Scan for the cell matching the given text and deliver its [X, Y] coordinate at center. 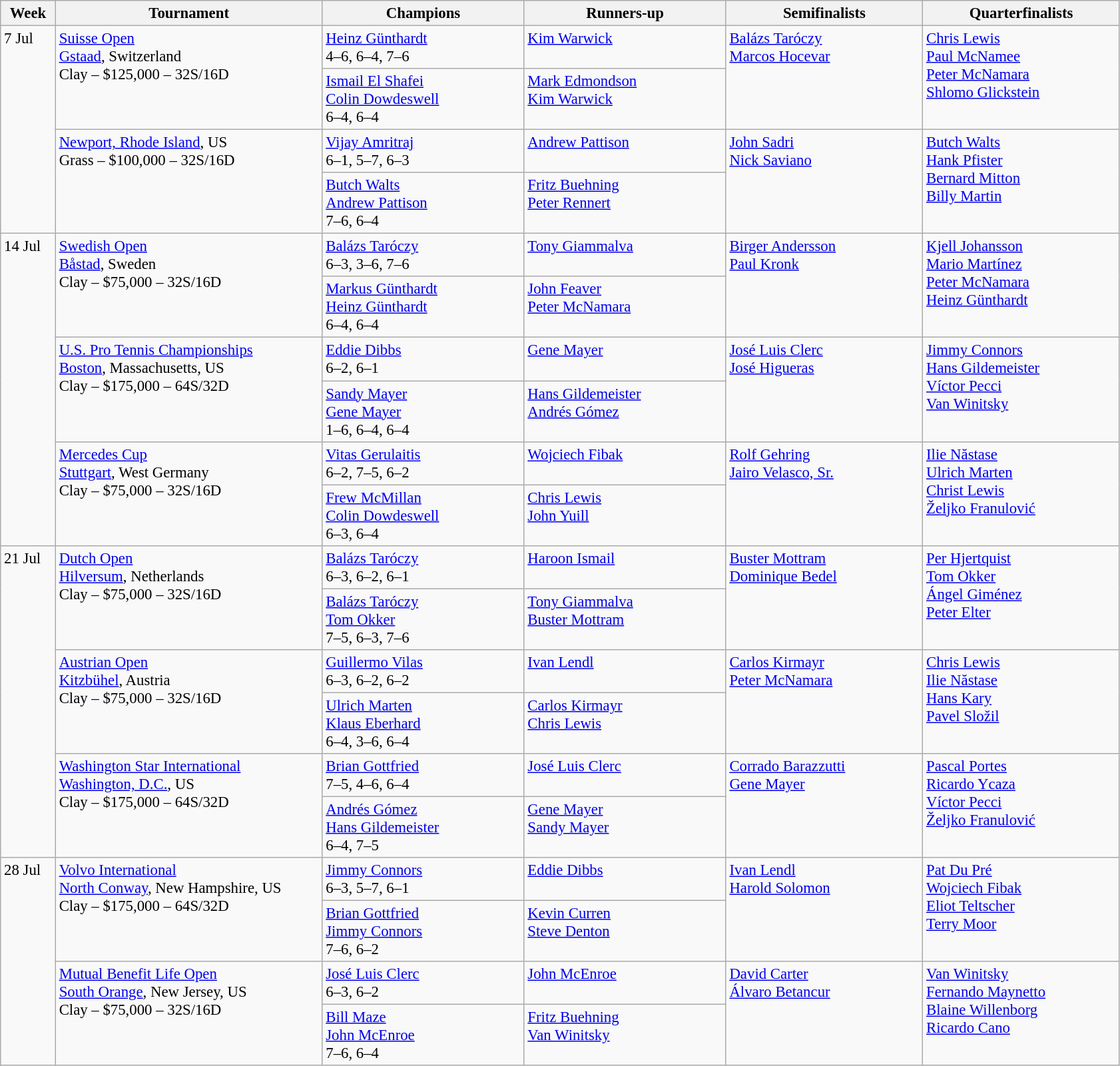
Kevin Curren Steve Denton [625, 932]
Carlos Kirmayr Chris Lewis [625, 723]
Sandy Mayer Gene Mayer 1–6, 6–4, 6–4 [423, 411]
Gene Mayer Sandy Mayer [625, 827]
Kim Warwick [625, 48]
José Luis Clerc 6–3, 6–2 [423, 983]
Tony Giammalva Buster Mottram [625, 619]
Balázs Taróczy Tom Okker 7–5, 6–3, 7–6 [423, 619]
Van Winitsky Fernando Maynetto Blaine Willenborg Ricardo Cano [1021, 1013]
Kjell Johansson Mario Martínez Peter McNamara Heinz Günthardt [1021, 286]
Haroon Ismail [625, 567]
Dutch Open Hilversum, Netherlands Clay – $75,000 – 32S/16D [189, 597]
Ismail El Shafei Colin Dowdeswell 6–4, 6–4 [423, 99]
Mutual Benefit Life Open South Orange, New Jersey, US Clay – $75,000 – 32S/16D [189, 1013]
Newport, Rhode Island, US Grass – $100,000 – 32S/16D [189, 182]
Frew McMillan Colin Dowdeswell 6–3, 6–4 [423, 515]
Runners-up [625, 13]
David Carter Álvaro Betancur [824, 1013]
Butch Walts Andrew Pattison 7–6, 6–4 [423, 203]
Austrian OpenKitzbühel, Austria Clay – $75,000 – 32S/16D [189, 702]
Brian Gottfried Jimmy Connors 7–6, 6–2 [423, 932]
Week [28, 13]
Markus Günthardt Heinz Günthardt 6–4, 6–4 [423, 308]
Quarterfinalists [1021, 13]
Chris Lewis John Yuill [625, 515]
Andrés Gómez Hans Gildemeister 6–4, 7–5 [423, 827]
Vijay Amritraj 6–1, 5–7, 6–3 [423, 152]
Ulrich Marten Klaus Eberhard 6–4, 3–6, 6–4 [423, 723]
Balázs Taróczy 6–3, 3–6, 7–6 [423, 256]
Fritz Buehning Van Winitsky [625, 1035]
Jimmy Connors Hans Gildemeister Víctor Pecci Van Winitsky [1021, 390]
Volvo International North Conway, New Hampshire, US Clay – $175,000 – 64S/32D [189, 910]
Chris Lewis Paul McNamee Peter McNamara Shlomo Glickstein [1021, 78]
Gene Mayer [625, 360]
Guillermo Vilas 6–3, 6–2, 6–2 [423, 671]
Mark Edmondson Kim Warwick [625, 99]
Birger Andersson Paul Kronk [824, 286]
Wojciech Fibak [625, 463]
U.S. Pro Tennis Championships Boston, Massachusetts, US Clay – $175,000 – 64S/32D [189, 390]
Andrew Pattison [625, 152]
Rolf Gehring Jairo Velasco, Sr. [824, 493]
21 Jul [28, 702]
Tony Giammalva [625, 256]
Per Hjertquist Tom Okker Ángel Giménez Peter Elter [1021, 597]
Ivan Lendl [625, 671]
José Luis Clerc [625, 775]
Butch Walts Hank Pfister Bernard Mitton Billy Martin [1021, 182]
Bill Maze John McEnroe 7–6, 6–4 [423, 1035]
Tournament [189, 13]
José Luis Clerc José Higueras [824, 390]
14 Jul [28, 390]
Fritz Buehning Peter Rennert [625, 203]
Washington Star International Washington, D.C., US Clay – $175,000 – 64S/32D [189, 806]
John Sadri Nick Saviano [824, 182]
Eddie Dibbs [625, 879]
Corrado Barazzutti Gene Mayer [824, 806]
Suisse OpenGstaad, Switzerland Clay – $125,000 – 32S/16D [189, 78]
Mercedes Cup Stuttgart, West Germany Clay – $75,000 – 32S/16D [189, 493]
Buster Mottram Dominique Bedel [824, 597]
John McEnroe [625, 983]
Balázs Taróczy Marcos Hocevar [824, 78]
Ivan Lendl Harold Solomon [824, 910]
7 Jul [28, 130]
Carlos Kirmayr Peter McNamara [824, 702]
Eddie Dibbs 6–2, 6–1 [423, 360]
Vitas Gerulaitis 6–2, 7–5, 6–2 [423, 463]
Hans Gildemeister Andrés Gómez [625, 411]
Pascal Portes Ricardo Ycaza Víctor Pecci Željko Franulović [1021, 806]
28 Jul [28, 961]
Heinz Günthardt 4–6, 6–4, 7–6 [423, 48]
Ilie Năstase Ulrich Marten Christ Lewis Željko Franulović [1021, 493]
Balázs Taróczy 6–3, 6–2, 6–1 [423, 567]
Champions [423, 13]
John Feaver Peter McNamara [625, 308]
Swedish Open Båstad, Sweden Clay – $75,000 – 32S/16D [189, 286]
Chris Lewis Ilie Năstase Hans Kary Pavel Složil [1021, 702]
Jimmy Connors 6–3, 5–7, 6–1 [423, 879]
Brian Gottfried 7–5, 4–6, 6–4 [423, 775]
Pat Du Pré Wojciech Fibak Eliot Teltscher Terry Moor [1021, 910]
Semifinalists [824, 13]
